Return the [x, y] coordinate for the center point of the cell that contains the specified text.  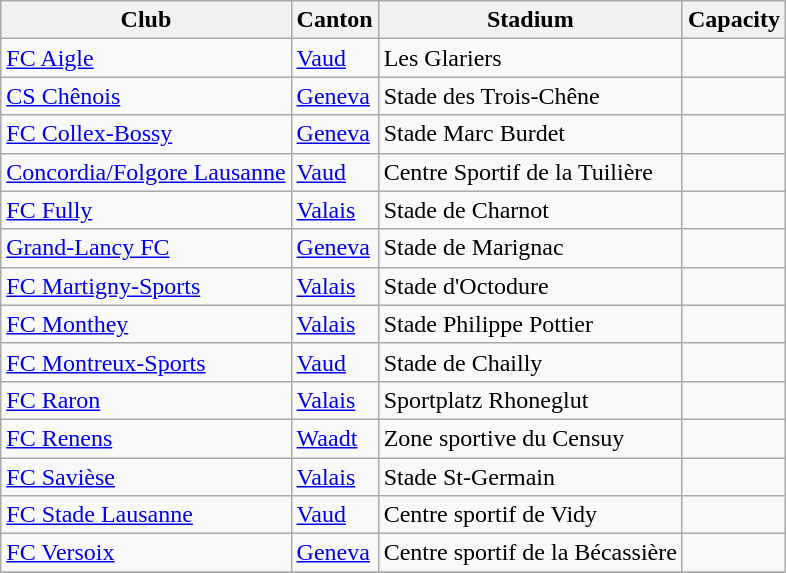
FC Renens [146, 438]
FC Fully [146, 210]
Zone sportive du Censuy [530, 438]
Centre sportif de la Bécassière [530, 553]
Centre Sportif de la Tuilière [530, 172]
Stade de Chailly [530, 362]
Concordia/Folgore Lausanne [146, 172]
Stade Marc Burdet [530, 134]
FC Raron [146, 400]
FC Savièse [146, 477]
FC Monthey [146, 324]
Les Glariers [530, 58]
CS Chênois [146, 96]
FC Montreux-Sports [146, 362]
Canton [334, 20]
Stade d'Octodure [530, 286]
Waadt [334, 438]
FC Aigle [146, 58]
Stade des Trois-Chêne [530, 96]
Club [146, 20]
FC Stade Lausanne [146, 515]
FC Martigny-Sports [146, 286]
Stade St-Germain [530, 477]
Stade de Marignac [530, 248]
Centre sportif de Vidy [530, 515]
Sportplatz Rhoneglut [530, 400]
Stadium [530, 20]
Capacity [734, 20]
FC Collex-Bossy [146, 134]
Grand-Lancy FC [146, 248]
FC Versoix [146, 553]
Stade de Charnot [530, 210]
Stade Philippe Pottier [530, 324]
